Capture the cell that displays the provided text and extract its (X, Y) central coordinate. 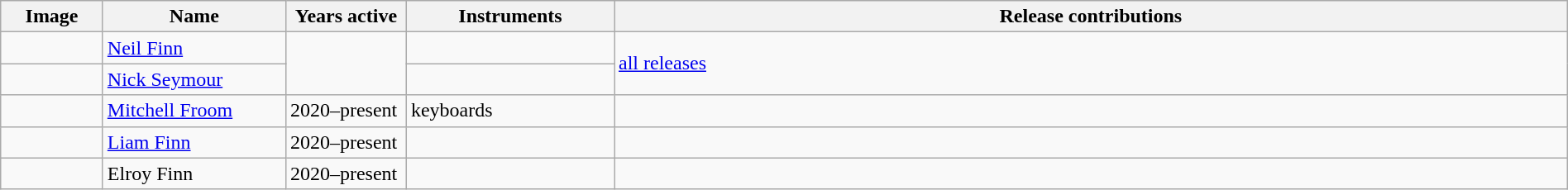
Elroy Finn (194, 173)
Instruments (509, 17)
Years active (346, 17)
Liam Finn (194, 142)
Name (194, 17)
all releases (1090, 64)
Mitchell Froom (194, 111)
Neil Finn (194, 48)
keyboards (509, 111)
Release contributions (1090, 17)
Nick Seymour (194, 79)
Image (52, 17)
